Pinpoint the cell where the given text exists, returning its (X, Y) midpoint coordinate. 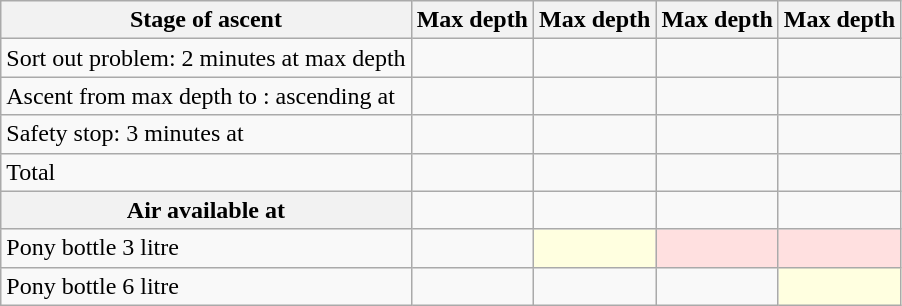
Sort out problem: 2 minutes at max depth (206, 58)
Pony bottle 3 litre (206, 248)
Air available at (206, 210)
Pony bottle 6 litre (206, 286)
Ascent from max depth to : ascending at (206, 96)
Safety stop: 3 minutes at (206, 134)
Stage of ascent (206, 20)
Total (206, 172)
